Locate the cell with the specified text and output its (X, Y) center coordinate. 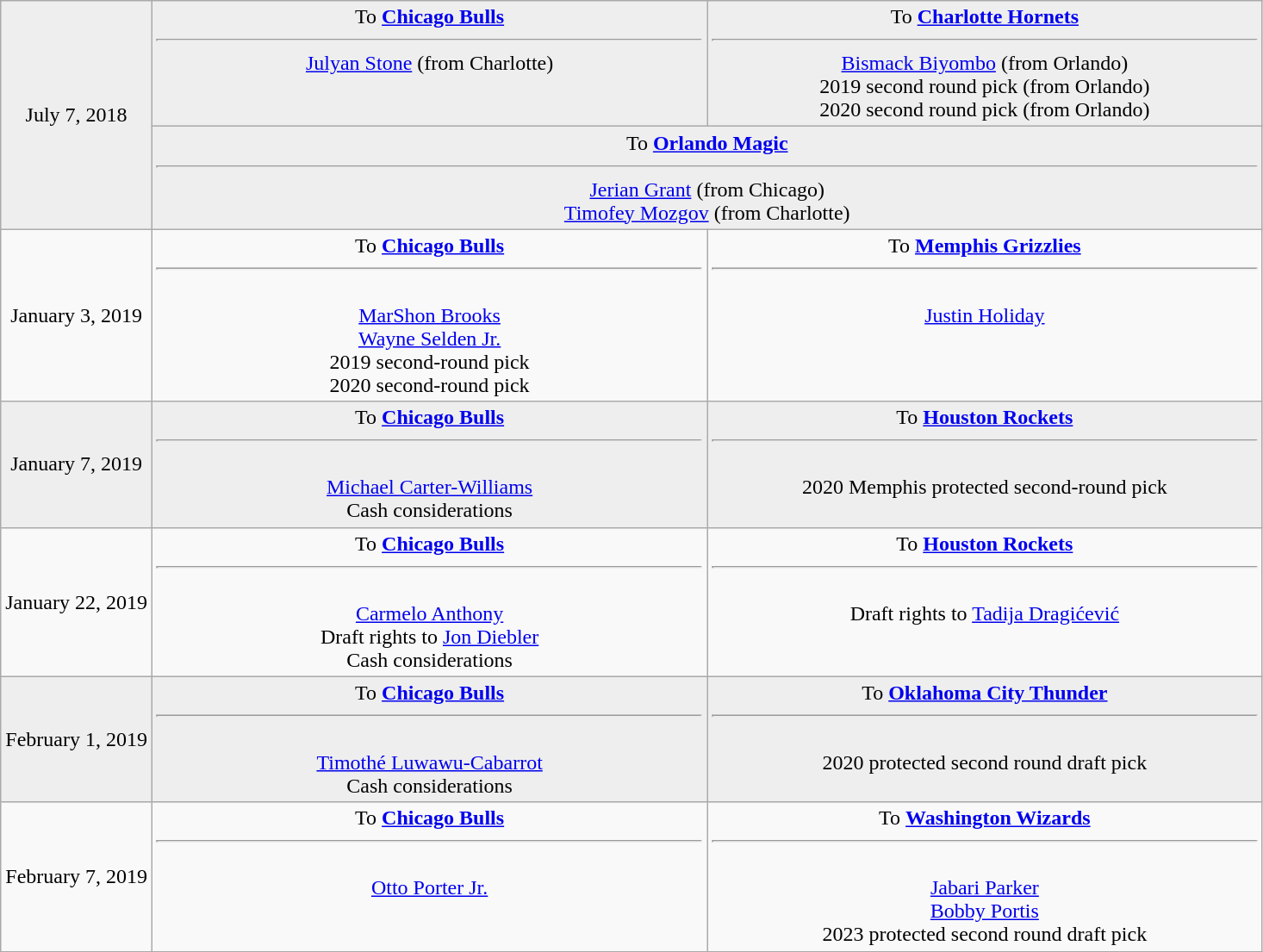
To Houston RocketsDraft rights to Tadija Dragićević (985, 601)
January 3, 2019 (77, 315)
To Washington WizardsJabari Parker Bobby Portis 2023 protected second round draft pick (985, 877)
To Chicago BullsOtto Porter Jr. (429, 877)
January 7, 2019 (77, 464)
January 22, 2019 (77, 601)
February 7, 2019 (77, 877)
To Charlotte HornetsBismack Biyombo (from Orlando)2019 second round pick (from Orlando)2020 second round pick (from Orlando) (985, 64)
July 7, 2018 (77, 115)
To Houston Rockets2020 Memphis protected second-round pick (985, 464)
To Orlando MagicJerian Grant (from Chicago)Timofey Mozgov (from Charlotte) (706, 177)
To Chicago BullsMarShon Brooks Wayne Selden Jr. 2019 second-round pick 2020 second-round pick (429, 315)
To Chicago BullsCarmelo Anthony Draft rights to Jon Diebler Cash considerations (429, 601)
To Memphis GrizzliesJustin Holiday (985, 315)
To Chicago BullsJulyan Stone (from Charlotte) (429, 64)
To Chicago BullsMichael Carter-Williams Cash considerations (429, 464)
February 1, 2019 (77, 739)
To Chicago BullsTimothé Luwawu-Cabarrot Cash considerations (429, 739)
To Oklahoma City Thunder2020 protected second round draft pick (985, 739)
